Extract the (X, Y) coordinate from the center of the cell holding the provided text.  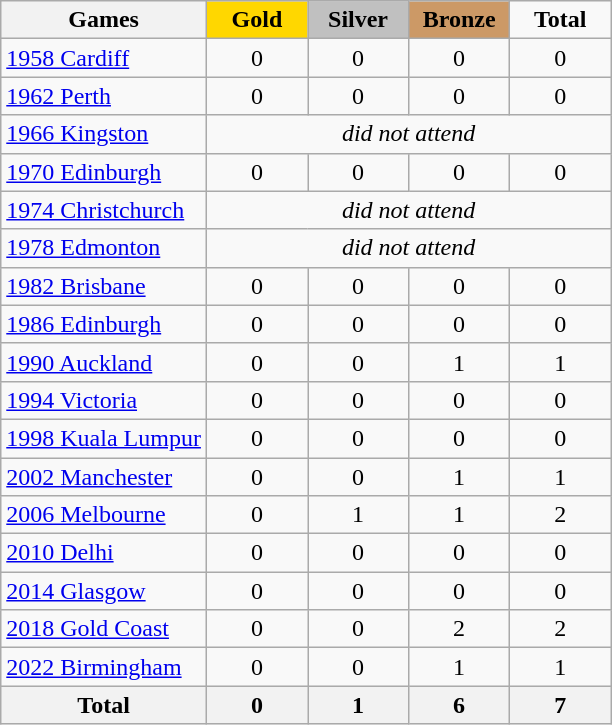
2014 Glasgow (104, 591)
1978 Edmonton (104, 248)
1982 Brisbane (104, 286)
1994 Victoria (104, 400)
Gold (256, 20)
2018 Gold Coast (104, 629)
1974 Christchurch (104, 210)
7 (560, 705)
Games (104, 20)
Silver (358, 20)
1990 Auckland (104, 362)
Bronze (460, 20)
1986 Edinburgh (104, 324)
6 (460, 705)
1998 Kuala Lumpur (104, 438)
2022 Birmingham (104, 667)
1970 Edinburgh (104, 172)
1958 Cardiff (104, 58)
1962 Perth (104, 96)
2010 Delhi (104, 553)
1966 Kingston (104, 134)
2006 Melbourne (104, 515)
2002 Manchester (104, 477)
